Scan for the cell matching the given text and deliver its (X, Y) coordinate at center. 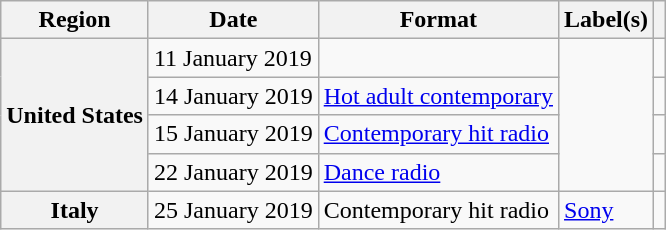
Format (438, 20)
22 January 2019 (233, 172)
Date (233, 20)
25 January 2019 (233, 210)
Italy (75, 210)
United States (75, 115)
Label(s) (606, 20)
Sony (606, 210)
11 January 2019 (233, 58)
15 January 2019 (233, 134)
Region (75, 20)
Hot adult contemporary (438, 96)
Dance radio (438, 172)
14 January 2019 (233, 96)
